Output the [X, Y] coordinate of the center of the cell containing the given text.  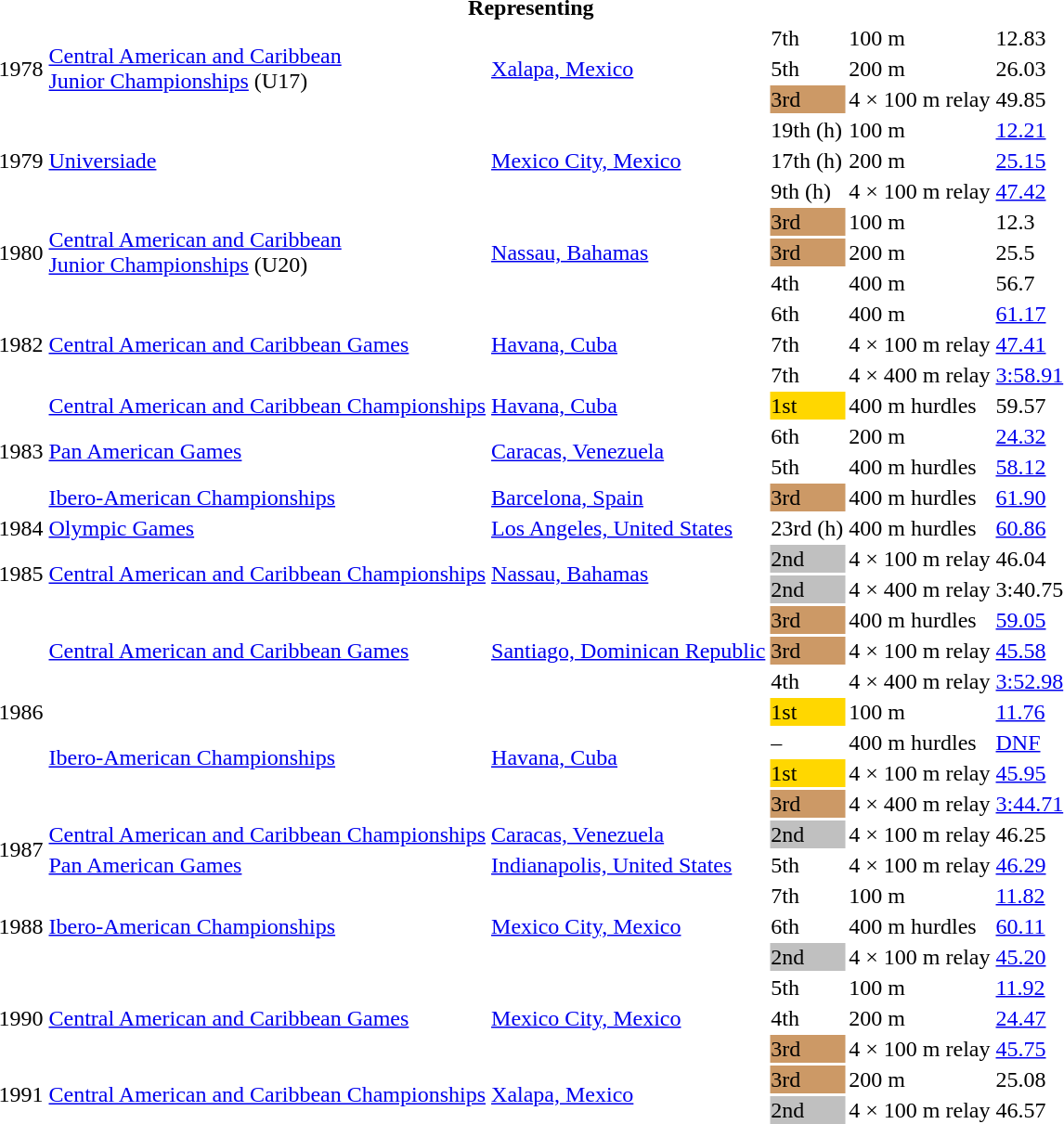
17th (h) [808, 161]
Los Angeles, United States [629, 528]
Indianapolis, United States [629, 865]
9th (h) [808, 191]
Barcelona, Spain [629, 497]
Olympic Games [267, 528]
Santiago, Dominican Republic [629, 651]
Central American and CaribbeanJunior Championships (U20) [267, 252]
23rd (h) [808, 528]
Universiade [267, 161]
– [808, 743]
Central American and CaribbeanJunior Championships (U17) [267, 69]
19th (h) [808, 130]
